Provide the (X, Y) coordinate of the cell's center where the given text is located.  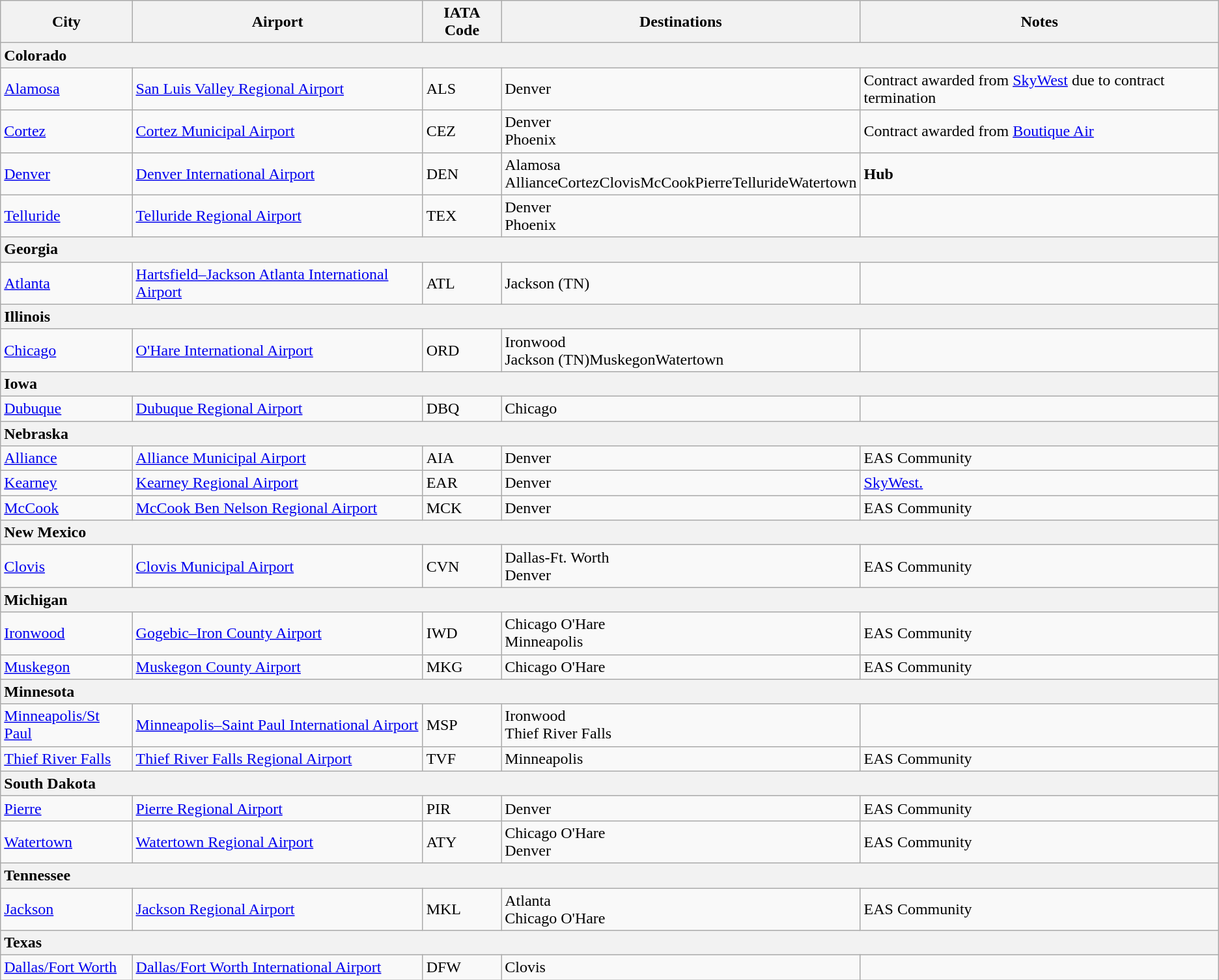
MSP (462, 725)
Dallas/Fort Worth (66, 968)
CEZ (462, 132)
Texas (609, 943)
Gogebic–Iron County Airport (277, 633)
Contract awarded from SkyWest due to contract termination (1039, 89)
San Luis Valley Regional Airport (277, 89)
Thief River Falls Regional Airport (277, 759)
McCook Ben Nelson Regional Airport (277, 508)
Contract awarded from Boutique Air (1039, 132)
AtlantaChicago O'Hare (681, 909)
IATA Code (462, 22)
EAR (462, 483)
Chicago O'HareDenver (681, 841)
Hartsfield–Jackson Atlanta International Airport (277, 283)
TVF (462, 759)
Atlanta (66, 283)
IWD (462, 633)
ALS (462, 89)
Telluride Regional Airport (277, 216)
Jackson Regional Airport (277, 909)
Watertown (66, 841)
Dubuque (66, 408)
Thief River Falls (66, 759)
Nebraska (609, 433)
Denver International Airport (277, 173)
Cortez Municipal Airport (277, 132)
Michigan (609, 600)
Telluride (66, 216)
TEX (462, 216)
South Dakota (609, 783)
Muskegon (66, 667)
AlamosaAllianceCortezClovisMcCookPierreTellurideWatertown (681, 173)
MKL (462, 909)
Tennessee (609, 875)
Alliance Municipal Airport (277, 458)
MCK (462, 508)
IronwoodThief River Falls (681, 725)
MKG (462, 667)
ORD (462, 350)
Georgia (609, 249)
Illinois (609, 316)
Alliance (66, 458)
Minneapolis/St Paul (66, 725)
Watertown Regional Airport (277, 841)
Minneapolis–Saint Paul International Airport (277, 725)
ATY (462, 841)
SkyWest. (1039, 483)
AIA (462, 458)
Alamosa (66, 89)
CVN (462, 567)
Airport (277, 22)
Iowa (609, 384)
Chicago O'Hare (681, 667)
Kearney (66, 483)
PIR (462, 808)
Dubuque Regional Airport (277, 408)
Pierre (66, 808)
DFW (462, 968)
Kearney Regional Airport (277, 483)
O'Hare International Airport (277, 350)
Dallas/Fort Worth International Airport (277, 968)
Jackson (66, 909)
New Mexico (609, 533)
Jackson (TN) (681, 283)
Minneapolis (681, 759)
DBQ (462, 408)
Chicago O'HareMinneapolis (681, 633)
Cortez (66, 132)
Destinations (681, 22)
Notes (1039, 22)
Clovis Municipal Airport (277, 567)
McCook (66, 508)
ATL (462, 283)
Hub (1039, 173)
City (66, 22)
Colorado (609, 55)
IronwoodJackson (TN)MuskegonWatertown (681, 350)
Ironwood (66, 633)
Dallas-Ft. WorthDenver (681, 567)
Muskegon County Airport (277, 667)
Minnesota (609, 692)
Pierre Regional Airport (277, 808)
DEN (462, 173)
